Extract the (x, y) coordinate from the center of the cell holding the provided text.  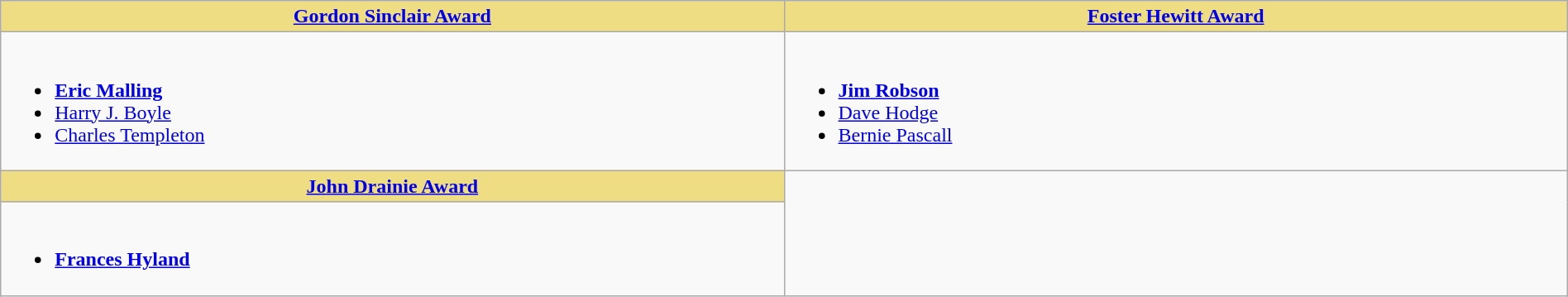
John Drainie Award (392, 186)
Gordon Sinclair Award (392, 17)
Jim RobsonDave HodgeBernie Pascall (1176, 101)
Eric MallingHarry J. BoyleCharles Templeton (392, 101)
Foster Hewitt Award (1176, 17)
Frances Hyland (392, 248)
